Extract the (X, Y) coordinate from the center of the cell holding the provided text.  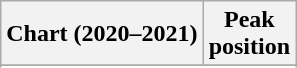
Peak position (249, 34)
Chart (2020–2021) (102, 34)
